Search for the cell housing the specified text and yield its (X, Y) center coordinate. 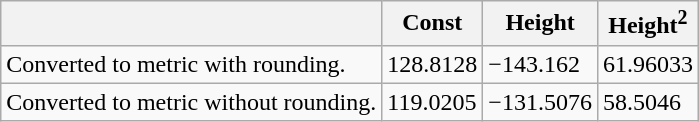
Converted to metric with rounding. (192, 64)
128.8128 (432, 64)
−143.162 (540, 64)
58.5046 (648, 102)
Converted to metric without rounding. (192, 102)
Const (432, 24)
Height2 (648, 24)
Height (540, 24)
−131.5076 (540, 102)
61.96033 (648, 64)
119.0205 (432, 102)
